Determine the [X, Y] coordinate at the center of the cell enclosing the given text.  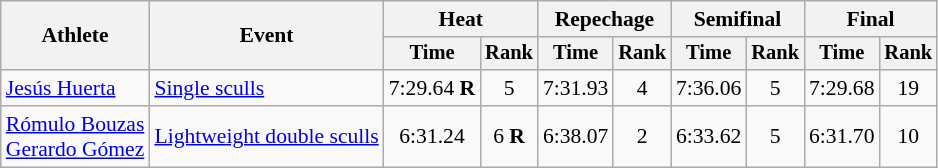
7:36.06 [708, 88]
Final [870, 19]
Rómulo BouzasGerardo Gómez [76, 136]
6:31.70 [842, 136]
Athlete [76, 36]
Single sculls [266, 88]
6:31.24 [432, 136]
7:29.64 R [432, 88]
10 [908, 136]
Repechage [604, 19]
Lightweight double sculls [266, 136]
7:31.93 [576, 88]
Heat [461, 19]
19 [908, 88]
6:38.07 [576, 136]
Semifinal [738, 19]
7:29.68 [842, 88]
Event [266, 36]
6 R [509, 136]
6:33.62 [708, 136]
4 [642, 88]
Jesús Huerta [76, 88]
2 [642, 136]
